Capture the cell that displays the provided text and extract its [x, y] central coordinate. 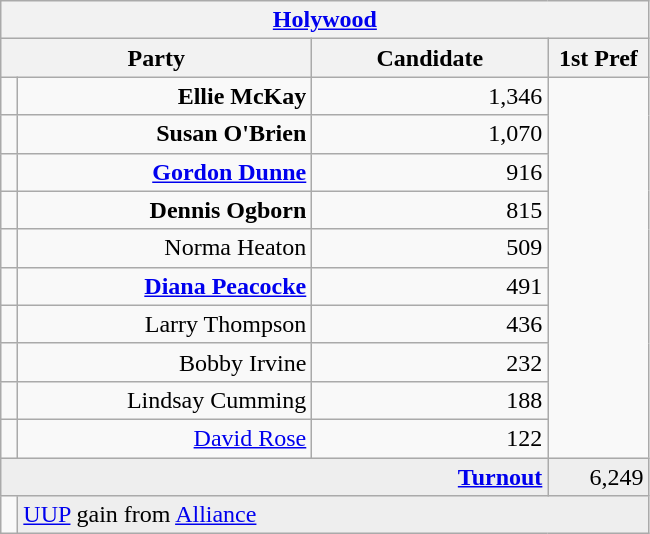
509 [430, 248]
Diana Peacocke [165, 286]
916 [430, 172]
Norma Heaton [165, 248]
6,249 [598, 477]
Party [156, 58]
122 [430, 438]
1,070 [430, 134]
436 [430, 324]
Turnout [274, 477]
Bobby Irvine [165, 362]
Holywood [325, 20]
1,346 [430, 96]
David Rose [165, 438]
491 [430, 286]
Ellie McKay [165, 96]
UUP gain from Alliance [334, 515]
Dennis Ogborn [165, 210]
232 [430, 362]
Candidate [430, 58]
Larry Thompson [165, 324]
815 [430, 210]
1st Pref [598, 58]
Lindsay Cumming [165, 400]
Susan O'Brien [165, 134]
Gordon Dunne [165, 172]
188 [430, 400]
